Search for the cell housing the specified text and yield its [x, y] center coordinate. 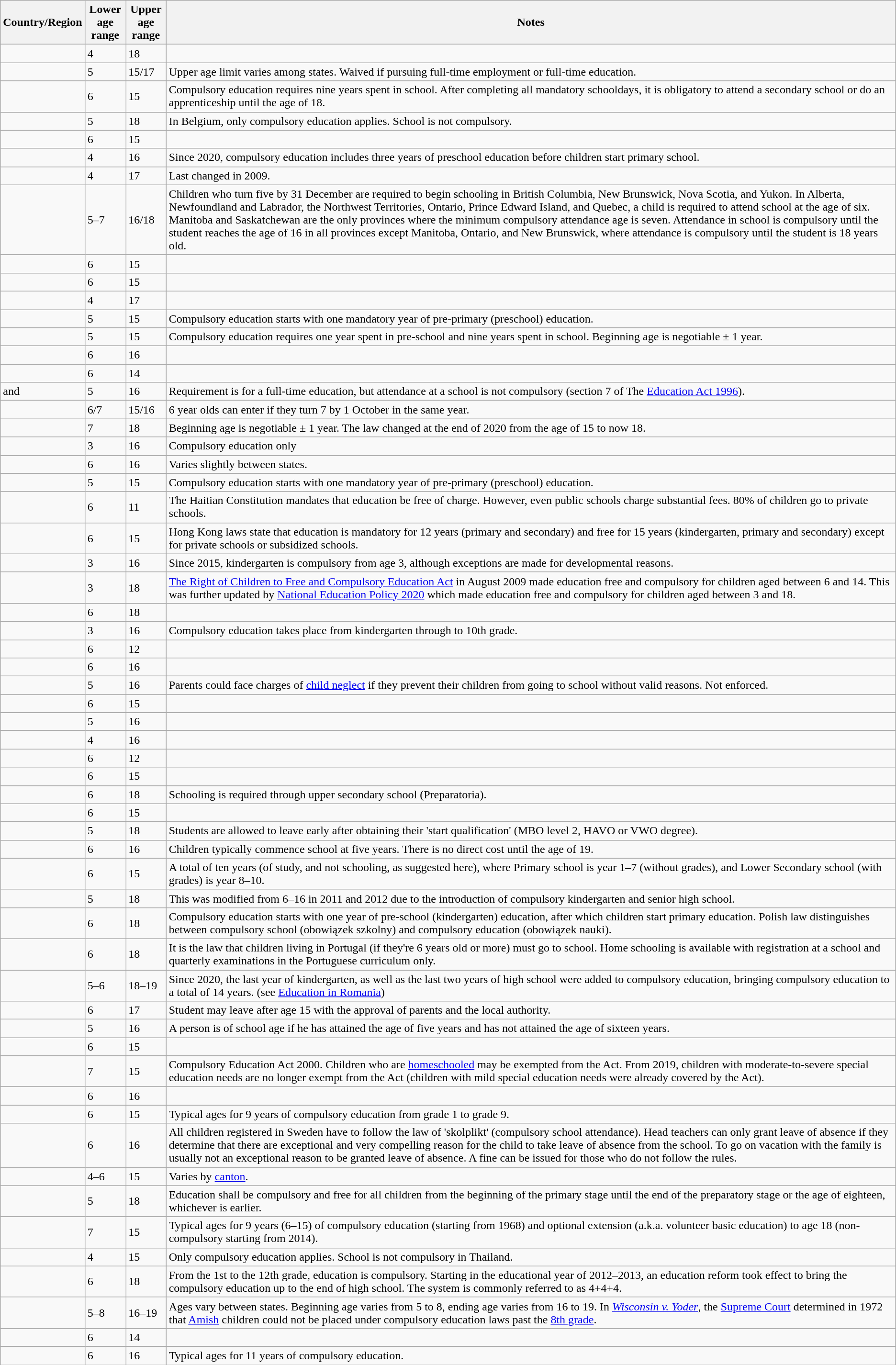
6 year olds can enter if they turn 7 by 1 October in the same year. [531, 410]
Upper age limit varies among states. Waived if pursuing full-time employment or full-time education. [531, 72]
and [43, 392]
Varies by canton. [531, 1176]
Compulsory education only [531, 446]
4–6 [105, 1176]
Typical ages for 11 years of compulsory education. [531, 1355]
5–8 [105, 1312]
16–19 [146, 1312]
15/16 [146, 410]
Requirement is for a full-time education, but attendance at a school is not compulsory (section 7 of The Education Act 1996). [531, 392]
Compulsory education requires one year spent in pre-school and nine years spent in school. Beginning age is negotiable ± 1 year. [531, 337]
11 [146, 507]
16/18 [146, 220]
Compulsory education takes place from kindergarten through to 10th grade. [531, 630]
This was modified from 6–16 in 2011 and 2012 due to the introduction of compulsory kindergarten and senior high school. [531, 898]
A person is of school age if he has attained the age of five years and has not attained the age of sixteen years. [531, 1029]
Typical ages for 9 years of compulsory education from grade 1 to grade 9. [531, 1114]
Children typically commence school at five years. There is no direct cost until the age of 19. [531, 849]
15/17 [146, 72]
Parents could face charges of child neglect if they prevent their children from going to school without valid reasons. Not enforced. [531, 685]
Lower age range [105, 22]
Varies slightly between states. [531, 464]
Students are allowed to leave early after obtaining their 'start qualification' (MBO level 2, HAVO or VWO degree). [531, 831]
Beginning age is negotiable ± 1 year. The law changed at the end of 2020 from the age of 15 to now 18. [531, 428]
Only compulsory education applies. School is not compulsory in Thailand. [531, 1257]
5–7 [105, 220]
5–6 [105, 985]
6/7 [105, 410]
Upper age range [146, 22]
Notes [531, 22]
Schooling is required through upper secondary school (Preparatoria). [531, 794]
Last changed in 2009. [531, 176]
Since 2020, compulsory education includes three years of preschool education before children start primary school. [531, 157]
18–19 [146, 985]
In Belgium, only compulsory education applies. School is not compulsory. [531, 121]
Student may leave after age 15 with the approval of parents and the local authority. [531, 1010]
Country/Region [43, 22]
Since 2015, kindergarten is compulsory from age 3, although exceptions are made for developmental reasons. [531, 563]
